Extract the (x, y) coordinate from the center of the cell holding the provided text.  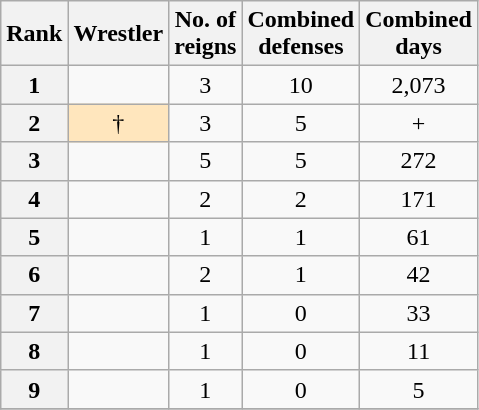
7 (34, 313)
11 (419, 351)
Rank (34, 34)
4 (34, 199)
171 (419, 199)
+ (419, 123)
9 (34, 389)
6 (34, 275)
61 (419, 237)
2,073 (419, 85)
No. ofreigns (206, 34)
Combineddays (419, 34)
Combineddefenses (301, 34)
8 (34, 351)
† (118, 123)
10 (301, 85)
33 (419, 313)
272 (419, 161)
42 (419, 275)
Wrestler (118, 34)
